Search for the cell housing the specified text and yield its [x, y] center coordinate. 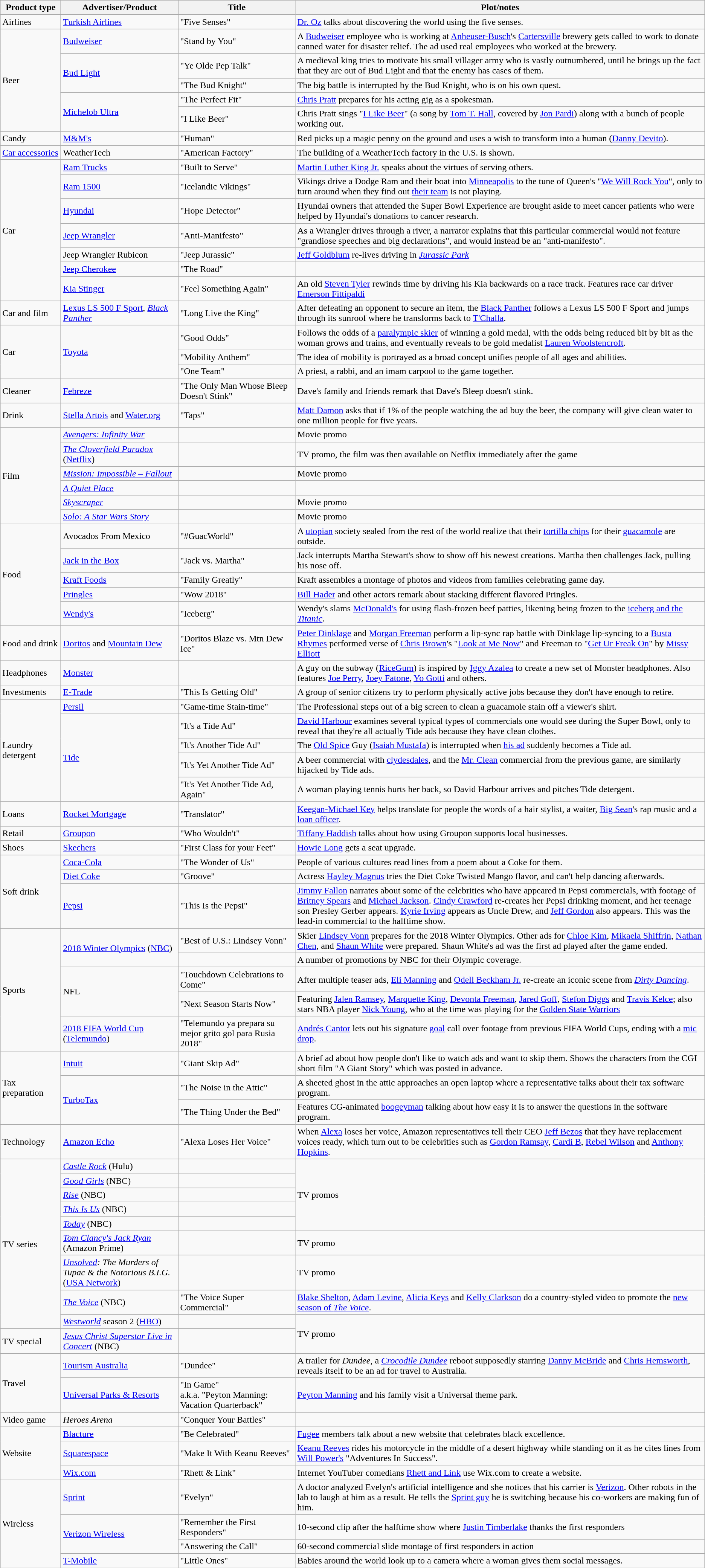
Kraft Foods [120, 580]
Heroes Arena [120, 1420]
WeatherTech [120, 153]
Technology [31, 1142]
TV series [31, 1244]
Unsolved: The Murders of Tupac & the Notorious B.I.G. (USA Network) [120, 1273]
The Voice (NBC) [120, 1302]
Mission: Impossible – Fallout [120, 473]
The building of a WeatherTech factory in the U.S. is shown. [500, 153]
Martin Luther King Jr. speaks about the virtues of serving others. [500, 167]
"Translator" [237, 814]
Food [31, 575]
Fugee members talk about a new website that celebrates black excellence. [500, 1434]
Verizon Wireless [120, 1534]
A group of senior citizens try to perform physically active jobs because they don't have enough to retire. [500, 692]
"The Perfect Fit" [237, 99]
"The Voice Super Commercial" [237, 1302]
Loans [31, 814]
"Alexa Loses Her Voice" [237, 1142]
"Next Season Starts Now" [237, 1004]
A woman playing tennis hurts her back, so David Harbour arrives and pitches Tide detergent. [500, 789]
"Wow 2018" [237, 594]
"Stand by You" [237, 41]
"Taps" [237, 415]
Amazon Echo [120, 1142]
Rocket Mortgage [120, 814]
Diet Coke [120, 876]
"Hope Detector" [237, 211]
Pringles [120, 594]
Red picks up a magic penny on the ground and uses a wish to transform into a human (Danny Devito). [500, 138]
"Family Greatly" [237, 580]
Chris Pratt prepares for his acting gig as a spokesman. [500, 99]
"The Bud Knight" [237, 85]
Tiffany Haddish talks about how using Groupon supports local businesses. [500, 833]
"Jeep Jurassic" [237, 255]
Budweiser [120, 41]
Jeff Goldblum re-lives driving in Jurassic Park [500, 255]
"It's Yet Another Tide Ad" [237, 765]
NFL [120, 992]
"Little Ones" [237, 1560]
"Feel Something Again" [237, 289]
Good Girls (NBC) [120, 1180]
TV special [31, 1341]
T-Mobile [120, 1560]
Today (NBC) [120, 1224]
Jack in the Box [120, 560]
"Five Senses" [237, 22]
Internet YouTuber comedians Rhett and Link use Wix.com to create a website. [500, 1473]
Pepsi [120, 906]
Squarespace [120, 1453]
"The Wonder of Us" [237, 862]
Jack interrupts Martha Stewart's show to show off his newest creations. Martha then challenges Jack, pulling his nose off. [500, 560]
Dr. Oz talks about discovering the world using the five senses. [500, 22]
Matt Damon asks that if 1% of the people watching the ad buy the beer, the company will give clean water to one million people for five years. [500, 415]
The idea of mobility is portrayed as a broad concept unifies people of all ages and abilities. [500, 357]
"Iceberg" [237, 614]
Ram Trucks [120, 167]
Car and film [31, 313]
After multiple teaser ads, Eli Manning and Odell Beckham Jr. re-create an iconic scene from Dirty Dancing. [500, 979]
Solo: A Star Wars Story [120, 516]
"Icelandic Vikings" [237, 186]
10-second clip after the halftime show where Justin Timberlake thanks the first responders [500, 1527]
A priest, a rabbi, and an imam carpool to the game together. [500, 371]
"Evelyn" [237, 1497]
The Old Spice Guy (Isaiah Mustafa) is interrupted when his ad suddenly becomes a Tide ad. [500, 745]
"Game-time Stain-time" [237, 707]
Peyton Manning and his family visit a Universal theme park. [500, 1395]
Website [31, 1453]
"#GuacWorld" [237, 536]
Shoes [31, 847]
Hyundai [120, 211]
Monster [120, 673]
An old Steven Tyler rewinds time by driving his Kia backwards on a race track. Features race car driver Emerson Fittipaldi [500, 289]
Tide [120, 758]
Persil [120, 707]
"Who Wouldn't" [237, 833]
Tom Clancy's Jack Ryan (Amazon Prime) [120, 1243]
TV promos [500, 1195]
"Anti-Manifesto" [237, 235]
"It's Yet Another Tide Ad, Again" [237, 789]
"One Team" [237, 371]
"Mobility Anthem" [237, 357]
Jeep Cherokee [120, 269]
60-second commercial slide montage of first responders in action [500, 1546]
Blake Shelton, Adam Levine, Alicia Keys and Kelly Clarkson do a country-styled video to promote the new season of The Voice. [500, 1302]
Doritos and Mountain Dew [120, 643]
Keanu Reeves rides his motorcycle in the middle of a desert highway while standing on it as he cites lines from Will Power's "Adventures In Success". [500, 1453]
Intuit [120, 1063]
Skechers [120, 847]
A beer commercial with clydesdales, and the Mr. Clean commercial from the previous game, are similarly hijacked by Tide ads. [500, 765]
Tourism Australia [120, 1366]
Wix.com [120, 1473]
A utopian society sealed from the rest of the world realize that their tortilla chips for their guacamole are outside. [500, 536]
Chris Pratt sings "I Like Beer" (a song by Tom T. Hall, covered by Jon Pardi) along with a bunch of people working out. [500, 119]
"Best of U.S.: Lindsey Vonn" [237, 941]
"Remember the First Responders" [237, 1527]
"Good Odds" [237, 337]
A Quiet Place [120, 488]
Rise (NBC) [120, 1195]
Babies around the world look up to a camera where a woman gives them social messages. [500, 1560]
Tax preparation [31, 1088]
Wireless [31, 1524]
"American Factory" [237, 153]
Video game [31, 1420]
"The Noise in the Attic" [237, 1088]
Stella Artois and Water.org [120, 415]
Beer [31, 80]
TV promo, the film was then available on Netflix immediately after the game [500, 454]
"Make It With Keanu Reeves" [237, 1453]
"The Road" [237, 269]
Jeep Wrangler [120, 235]
"Telemundo ya prepara su mejor grito gol para Rusia 2018" [237, 1034]
Skyscraper [120, 502]
"Touchdown Celebrations to Come" [237, 979]
Ram 1500 [120, 186]
People of various cultures read lines from a poem about a Coke for them. [500, 862]
"I Like Beer" [237, 119]
Travel [31, 1383]
"Doritos Blaze vs. Mtn Dew Ice" [237, 643]
Food and drink [31, 643]
Febreze [120, 391]
Kraft assembles a montage of photos and videos from families celebrating game day. [500, 580]
"Answering the Call" [237, 1546]
Soft drink [31, 892]
Keegan-Michael Key helps translate for people the words of a hair stylist, a waiter, Big Sean's rap music and a loan officer. [500, 814]
Bud Light [120, 73]
Actress Hayley Magnus tries the Diet Coke Twisted Mango flavor, and can't help dancing afterwards. [500, 876]
This Is Us (NBC) [120, 1209]
Bill Hader and other actors remark about stacking different flavored Pringles. [500, 594]
Dave's family and friends remark that Dave's Bleep doesn't stink. [500, 391]
"First Class for your Feet" [237, 847]
"Built to Serve" [237, 167]
Candy [31, 138]
Westworld season 2 (HBO) [120, 1322]
Wendy's [120, 614]
"It's a Tide Ad" [237, 726]
Features CG-animated boogeyman talking about how easy it is to answer the questions in the software program. [500, 1112]
Lexus LS 500 F Sport, Black Panther [120, 313]
"Jack vs. Martha" [237, 560]
Toyota [120, 352]
Blacture [120, 1434]
Jeep Wrangler Rubicon [120, 255]
"The Thing Under the Bed" [237, 1112]
Avocados From Mexico [120, 536]
Plot/notes [500, 8]
"The Only Man Whose Bleep Doesn't Stink" [237, 391]
"This Is the Pepsi" [237, 906]
Car accessories [31, 153]
Retail [31, 833]
Sports [31, 990]
Howie Long gets a seat upgrade. [500, 847]
Title [237, 8]
TurboTax [120, 1100]
Jesus Christ Superstar Live in Concert (NBC) [120, 1341]
Laundry detergent [31, 750]
Castle Rock (Hulu) [120, 1166]
M&M's [120, 138]
Product type [31, 8]
"Ye Olde Pep Talk" [237, 66]
Headphones [31, 673]
"Be Celebrated" [237, 1434]
Universal Parks & Resorts [120, 1395]
The Professional steps out of a big screen to clean a guacamole stain off a viewer's shirt. [500, 707]
Andrés Cantor lets out his signature goal call over footage from previous FIFA World Cups, ending with a mic drop. [500, 1034]
Cleaner [31, 391]
Michelob Ultra [120, 111]
Drink [31, 415]
Film [31, 475]
The big battle is interrupted by the Bud Knight, who is on his own quest. [500, 85]
"This Is Getting Old" [237, 692]
"Groove" [237, 876]
2018 FIFA World Cup (Telemundo) [120, 1034]
A number of promotions by NBC for their Olympic coverage. [500, 960]
A sheeted ghost in the attic approaches an open laptop where a representative talks about their tax software program. [500, 1088]
Airlines [31, 22]
Groupon [120, 833]
Coca-Cola [120, 862]
Investments [31, 692]
Wendy's slams McDonald's for using flash-frozen beef patties, likening being frozen to the iceberg and the Titanic. [500, 614]
Sprint [120, 1497]
The Cloverfield Paradox (Netflix) [120, 454]
"Long Live the King" [237, 313]
"Conquer Your Battles" [237, 1420]
"Giant Skip Ad" [237, 1063]
Kia Stinger [120, 289]
Advertiser/Product [120, 8]
Turkish Airlines [120, 22]
"In Game"a.k.a. "Peyton Manning: Vacation Quarterback" [237, 1395]
2018 Winter Olympics (NBC) [120, 948]
"It's Another Tide Ad" [237, 745]
"Human" [237, 138]
"Dundee" [237, 1366]
E-Trade [120, 692]
Avengers: Infinity War [120, 435]
"Rhett & Link" [237, 1473]
